Return the [X, Y] coordinate for the center point of the cell that contains the specified text.  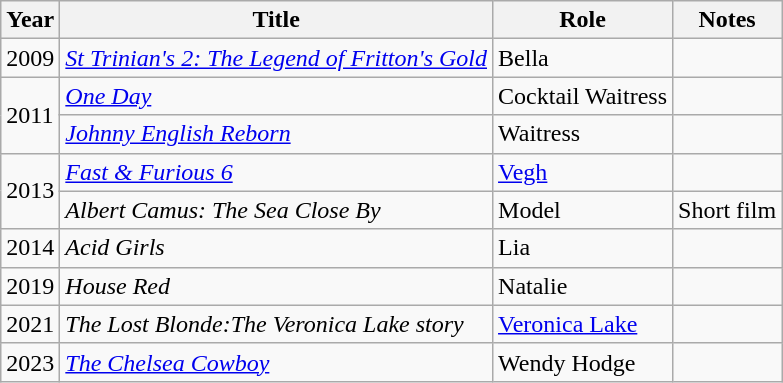
Wendy Hodge [583, 362]
Waitress [583, 134]
2013 [30, 191]
Fast & Furious 6 [276, 172]
Albert Camus: The Sea Close By [276, 210]
House Red [276, 286]
2014 [30, 248]
Johnny English Reborn [276, 134]
Title [276, 20]
The Lost Blonde:The Veronica Lake story [276, 324]
Veronica Lake [583, 324]
Acid Girls [276, 248]
Cocktail Waitress [583, 96]
Year [30, 20]
Lia [583, 248]
Short film [728, 210]
Role [583, 20]
One Day [276, 96]
Bella [583, 58]
2019 [30, 286]
The Chelsea Cowboy [276, 362]
Model [583, 210]
2009 [30, 58]
2023 [30, 362]
Natalie [583, 286]
2011 [30, 115]
St Trinian's 2: The Legend of Fritton's Gold [276, 58]
Vegh [583, 172]
Notes [728, 20]
2021 [30, 324]
